Pinpoint the cell where the given text exists, returning its (x, y) midpoint coordinate. 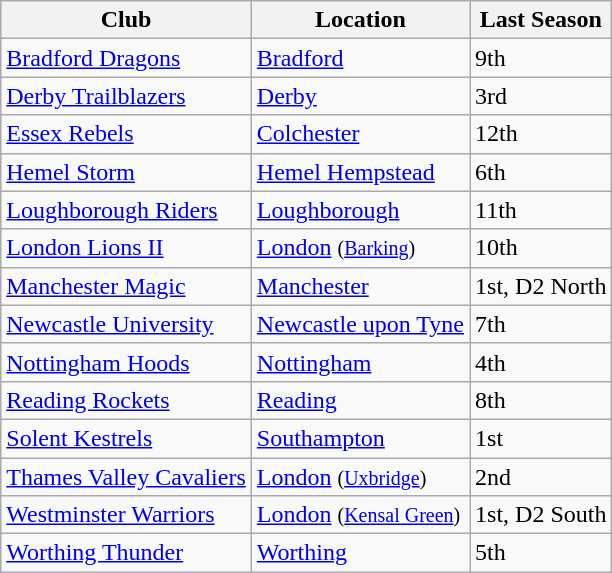
Essex Rebels (126, 134)
Thames Valley Cavaliers (126, 477)
Club (126, 20)
Newcastle University (126, 324)
6th (541, 172)
London Lions II (126, 248)
London (Uxbridge) (360, 477)
12th (541, 134)
Worthing (360, 553)
1st, D2 South (541, 515)
Manchester Magic (126, 286)
Nottingham (360, 362)
3rd (541, 96)
1st (541, 438)
Solent Kestrels (126, 438)
Derby (360, 96)
5th (541, 553)
Hemel Storm (126, 172)
London (Barking) (360, 248)
Newcastle upon Tyne (360, 324)
Reading Rockets (126, 400)
2nd (541, 477)
Bradford (360, 58)
Westminster Warriors (126, 515)
Location (360, 20)
10th (541, 248)
Manchester (360, 286)
London (Kensal Green) (360, 515)
11th (541, 210)
Colchester (360, 134)
Reading (360, 400)
9th (541, 58)
8th (541, 400)
Last Season (541, 20)
Worthing Thunder (126, 553)
Loughborough (360, 210)
4th (541, 362)
7th (541, 324)
Loughborough Riders (126, 210)
Southampton (360, 438)
1st, D2 North (541, 286)
Nottingham Hoods (126, 362)
Derby Trailblazers (126, 96)
Bradford Dragons (126, 58)
Hemel Hempstead (360, 172)
